Detect which cell encompasses the target text, then output its (x, y) center coordinate. 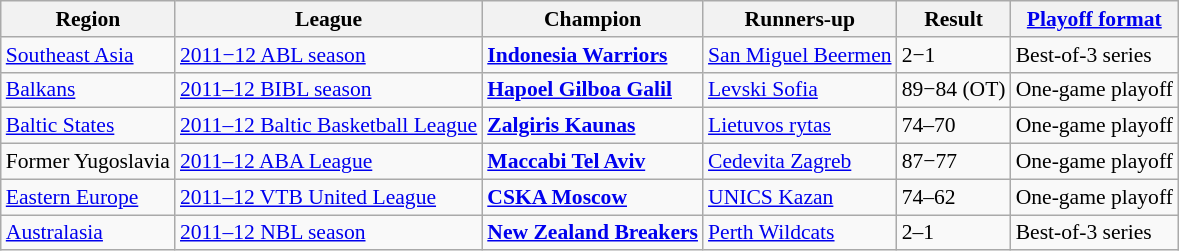
San Miguel Beermen (800, 55)
87−77 (954, 162)
CSKA Moscow (592, 197)
Result (954, 19)
Zalgiris Kaunas (592, 126)
89−84 (OT) (954, 90)
Eastern Europe (88, 197)
Lietuvos rytas (800, 126)
Indonesia Warriors (592, 55)
2011–12 NBL season (328, 233)
2011–12 BIBL season (328, 90)
2011–12 Baltic Basketball League (328, 126)
74–62 (954, 197)
Maccabi Tel Aviv (592, 162)
Region (88, 19)
2–1 (954, 233)
Former Yugoslavia (88, 162)
74–70 (954, 126)
2−1 (954, 55)
Hapoel Gilboa Galil (592, 90)
Southeast Asia (88, 55)
2011−12 ABL season (328, 55)
Australasia (88, 233)
Perth Wildcats (800, 233)
Runners-up (800, 19)
Playoff format (1094, 19)
2011–12 VTB United League (328, 197)
Cedevita Zagreb (800, 162)
UNICS Kazan (800, 197)
2011–12 ABA League (328, 162)
Champion (592, 19)
Levski Sofia (800, 90)
New Zealand Breakers (592, 233)
Baltic States (88, 126)
League (328, 19)
Balkans (88, 90)
